Return [X, Y] of the center of cell containing provided text 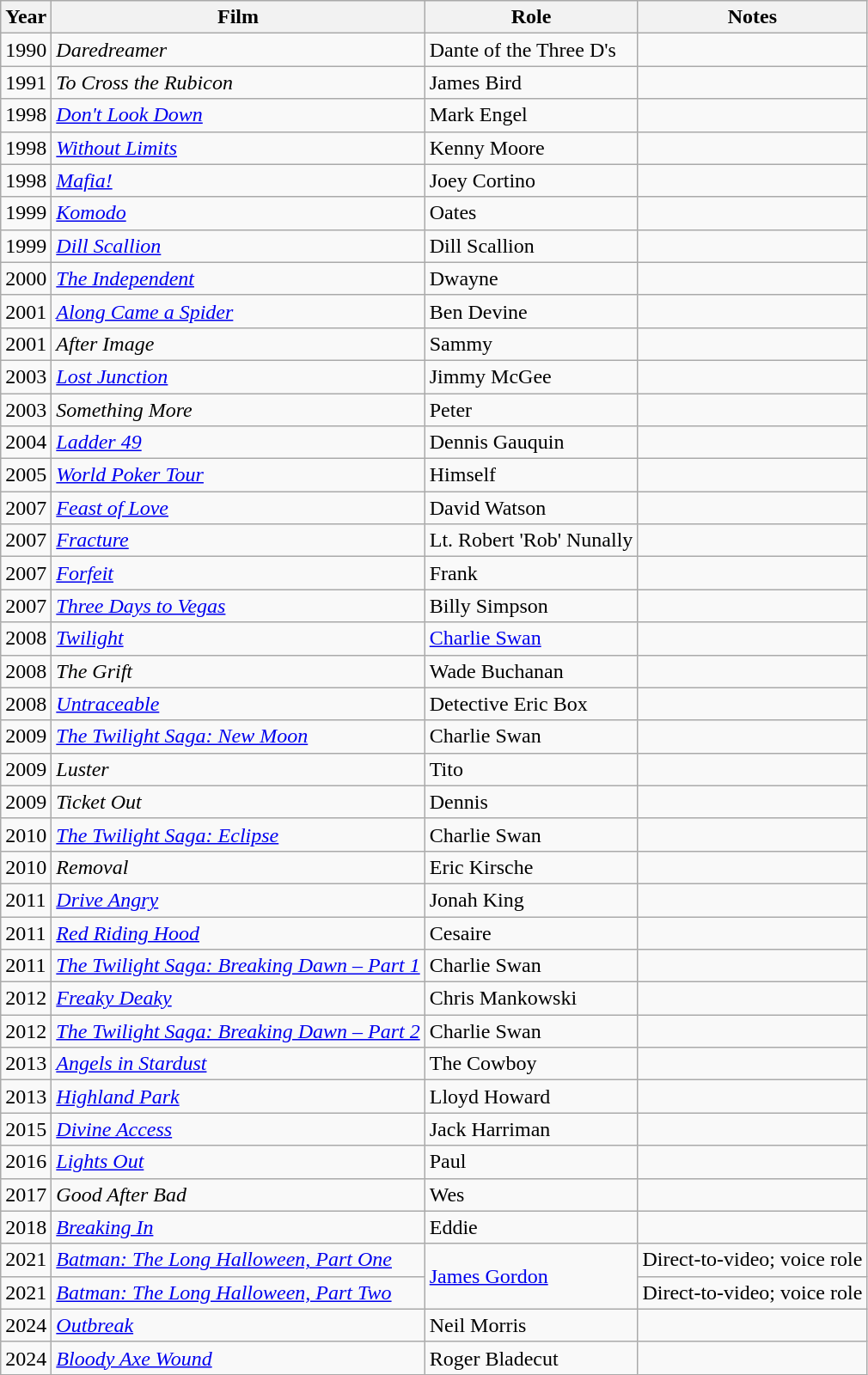
Joey Cortino [531, 180]
2004 [26, 443]
Lights Out [238, 1162]
The Independent [238, 278]
Ladder 49 [238, 443]
Billy Simpson [531, 606]
Along Came a Spider [238, 311]
Don't Look Down [238, 115]
Wes [531, 1195]
Wade Buchanan [531, 671]
Luster [238, 769]
Eddie [531, 1227]
Daredreamer [238, 50]
Dennis Gauquin [531, 443]
Batman: The Long Halloween, Part Two [238, 1292]
Eric Kirsche [531, 867]
Oates [531, 213]
The Twilight Saga: New Moon [238, 736]
Fracture [238, 541]
Dante of the Three D's [531, 50]
Year [26, 17]
Notes [753, 17]
To Cross the Rubicon [238, 82]
Paul [531, 1162]
The Twilight Saga: Breaking Dawn – Part 2 [238, 1031]
Dwayne [531, 278]
Red Riding Hood [238, 932]
Batman: The Long Halloween, Part One [238, 1260]
Lloyd Howard [531, 1097]
The Twilight Saga: Breaking Dawn – Part 1 [238, 966]
Divine Access [238, 1129]
The Cowboy [531, 1064]
David Watson [531, 508]
After Image [238, 344]
The Grift [238, 671]
Cesaire [531, 932]
2000 [26, 278]
Three Days to Vegas [238, 606]
1990 [26, 50]
Neil Morris [531, 1325]
Kenny Moore [531, 148]
Something More [238, 410]
Film [238, 17]
Lt. Robert 'Rob' Nunally [531, 541]
1991 [26, 82]
Chris Mankowski [531, 999]
Removal [238, 867]
Jack Harriman [531, 1129]
Detective Eric Box [531, 704]
Good After Bad [238, 1195]
Sammy [531, 344]
Breaking In [238, 1227]
The Twilight Saga: Eclipse [238, 834]
Bloody Axe Wound [238, 1358]
2015 [26, 1129]
Mark Engel [531, 115]
Role [531, 17]
Komodo [238, 213]
Ticket Out [238, 802]
Peter [531, 410]
2005 [26, 475]
Roger Bladecut [531, 1358]
Jonah King [531, 900]
James Bird [531, 82]
Highland Park [238, 1097]
Without Limits [238, 148]
Feast of Love [238, 508]
Frank [531, 573]
2016 [26, 1162]
Drive Angry [238, 900]
Forfeit [238, 573]
James Gordon [531, 1276]
World Poker Tour [238, 475]
2018 [26, 1227]
Jimmy McGee [531, 376]
Mafia! [238, 180]
Ben Devine [531, 311]
Dennis [531, 802]
Outbreak [238, 1325]
Himself [531, 475]
Tito [531, 769]
Angels in Stardust [238, 1064]
Twilight [238, 639]
Lost Junction [238, 376]
Untraceable [238, 704]
2017 [26, 1195]
Freaky Deaky [238, 999]
